Pinpoint the cell where the given text exists, returning its [x, y] midpoint coordinate. 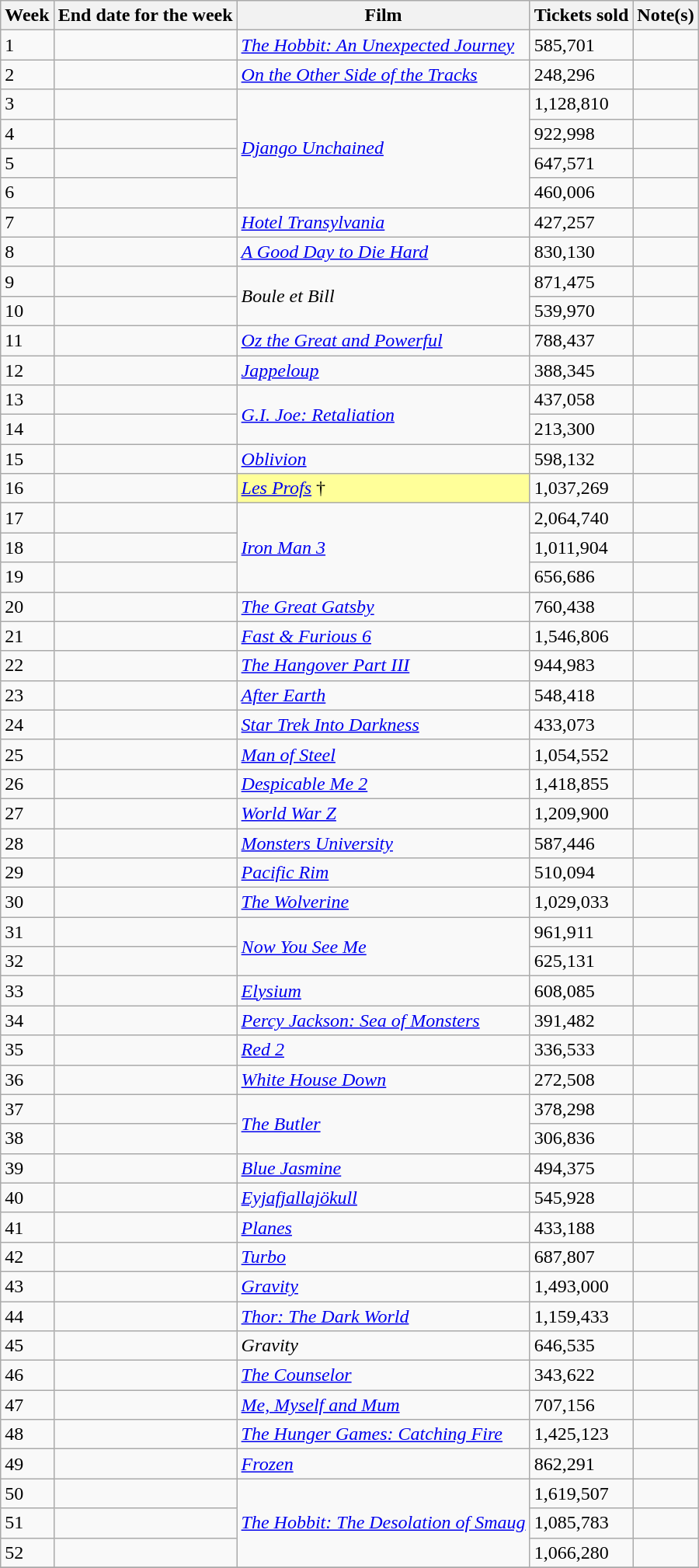
Planes [384, 1227]
585,701 [581, 45]
2 [27, 75]
961,911 [581, 932]
14 [27, 429]
8 [27, 252]
The Hunger Games: Catching Fire [384, 1434]
656,686 [581, 577]
7 [27, 222]
The Butler [384, 1124]
Boule et Bill [384, 296]
Les Profs † [384, 488]
510,094 [581, 873]
1,159,433 [581, 1316]
944,983 [581, 666]
World War Z [384, 813]
862,291 [581, 1464]
34 [27, 1020]
2,064,740 [581, 518]
47 [27, 1405]
760,438 [581, 607]
1 [27, 45]
40 [27, 1198]
Iron Man 3 [384, 548]
Thor: The Dark World [384, 1316]
1,546,806 [581, 636]
11 [27, 340]
1,037,269 [581, 488]
39 [27, 1168]
The Hobbit: An Unexpected Journey [384, 45]
Now You See Me [384, 947]
A Good Day to Die Hard [384, 252]
Django Unchained [384, 148]
10 [27, 311]
Tickets sold [581, 16]
G.I. Joe: Retaliation [384, 415]
Percy Jackson: Sea of Monsters [384, 1020]
647,571 [581, 163]
1,619,507 [581, 1493]
1,418,855 [581, 784]
End date for the week [145, 16]
28 [27, 843]
Pacific Rim [384, 873]
Hotel Transylvania [384, 222]
1,128,810 [581, 104]
20 [27, 607]
9 [27, 281]
598,132 [581, 459]
Despicable Me 2 [384, 784]
388,345 [581, 370]
Oz the Great and Powerful [384, 340]
Monsters University [384, 843]
The Counselor [384, 1375]
33 [27, 991]
Oblivion [384, 459]
44 [27, 1316]
433,188 [581, 1227]
6 [27, 193]
608,085 [581, 991]
1,085,783 [581, 1523]
687,807 [581, 1257]
3 [27, 104]
43 [27, 1286]
24 [27, 725]
16 [27, 488]
830,130 [581, 252]
13 [27, 400]
17 [27, 518]
Turbo [384, 1257]
922,998 [581, 134]
1,209,900 [581, 813]
5 [27, 163]
Elysium [384, 991]
After Earth [384, 695]
Man of Steel [384, 754]
587,446 [581, 843]
On the Other Side of the Tracks [384, 75]
1,066,280 [581, 1552]
707,156 [581, 1405]
545,928 [581, 1198]
Note(s) [666, 16]
19 [27, 577]
272,508 [581, 1080]
46 [27, 1375]
36 [27, 1080]
1,493,000 [581, 1286]
45 [27, 1346]
37 [27, 1109]
42 [27, 1257]
4 [27, 134]
52 [27, 1552]
378,298 [581, 1109]
548,418 [581, 695]
35 [27, 1050]
41 [27, 1227]
21 [27, 636]
23 [27, 695]
31 [27, 932]
Fast & Furious 6 [384, 636]
788,437 [581, 340]
Frozen [384, 1464]
Blue Jasmine [384, 1168]
White House Down [384, 1080]
213,300 [581, 429]
25 [27, 754]
625,131 [581, 961]
336,533 [581, 1050]
1,011,904 [581, 548]
460,006 [581, 193]
The Wolverine [384, 902]
The Hangover Part III [384, 666]
427,257 [581, 222]
391,482 [581, 1020]
Red 2 [384, 1050]
48 [27, 1434]
343,622 [581, 1375]
Film [384, 16]
437,058 [581, 400]
Eyjafjallajökull [384, 1198]
Jappeloup [384, 370]
12 [27, 370]
22 [27, 666]
49 [27, 1464]
248,296 [581, 75]
18 [27, 548]
32 [27, 961]
15 [27, 459]
27 [27, 813]
Star Trek Into Darkness [384, 725]
433,073 [581, 725]
The Hobbit: The Desolation of Smaug [384, 1523]
1,425,123 [581, 1434]
The Great Gatsby [384, 607]
38 [27, 1139]
494,375 [581, 1168]
29 [27, 873]
539,970 [581, 311]
26 [27, 784]
306,836 [581, 1139]
30 [27, 902]
51 [27, 1523]
1,054,552 [581, 754]
Me, Myself and Mum [384, 1405]
871,475 [581, 281]
Week [27, 16]
646,535 [581, 1346]
50 [27, 1493]
1,029,033 [581, 902]
